Identify which cell holds the provided text, then report its [X, Y] central coordinate. 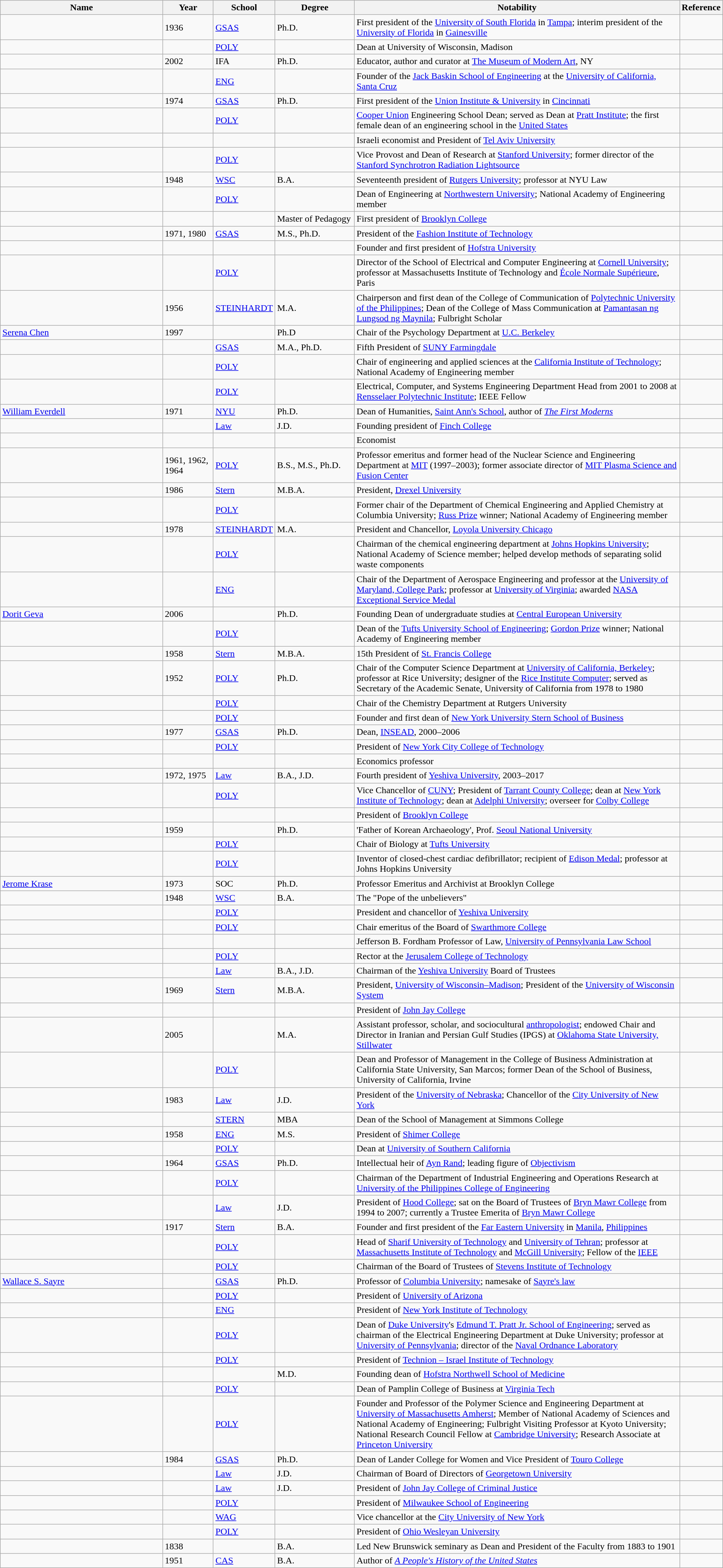
2005 [188, 1035]
1917 [188, 1227]
Dean of the Tufts University School of Engineering; Gordon Prize winner; National Academy of Engineering member [517, 634]
Rector at the Jerusalem College of Technology [517, 956]
Chairman of the Department of Industrial Engineering and Operations Research at University of the Philippines College of Engineering [517, 1183]
Dean of the School of Management at Simmons College [517, 1119]
Chairman of the Board of Trustees of Stevens Institute of Technology [517, 1267]
William Everdell [82, 411]
1997 [188, 333]
1838 [188, 1546]
President of Shimer College [517, 1134]
1983 [188, 1100]
Chairman of Board of Directors of Georgetown University [517, 1473]
IFA [244, 61]
School [244, 8]
Name [82, 8]
1977 [188, 732]
Chair of engineering and applied sciences at the California Institute of Technology; National Academy of Engineering member [517, 367]
President of John Jay College [517, 1010]
President of the Fashion Institute of Technology [517, 233]
'Father of Korean Archaeology', Prof. Seoul National University [517, 829]
1986 [188, 490]
Year [188, 8]
Dean at University of Wisconsin, Madison [517, 47]
Intellectual heir of Ayn Rand; leading figure of Objectivism [517, 1163]
Jerome Krase [82, 883]
Notability [517, 8]
Wallace S. Sayre [82, 1281]
Chair of Biology at Tufts University [517, 844]
Dean of Lander College for Women and Vice President of Touro College [517, 1459]
Vice Provost and Dean of Research at Stanford University; former director of the Stanford Synchrotron Radiation Lightsource [517, 159]
1936 [188, 27]
President of Hood College; sat on the Board of Trustees of Bryn Mawr College from 1994 to 2007; currently a Trustee Emerita of Bryn Mawr College [517, 1208]
1973 [188, 883]
Master of Pedagogy [315, 219]
Dean, INSEAD, 2000–2006 [517, 732]
Professor of Columbia University; namesake of Sayre's law [517, 1281]
NYU [244, 411]
Professor Emeritus and Archivist at Brooklyn College [517, 883]
President of University of Arizona [517, 1296]
President, University of Wisconsin–Madison; President of the University of Wisconsin System [517, 990]
Cooper Union Engineering School Dean; served as Dean at Pratt Institute; the first female dean of an engineering school in the United States [517, 121]
President of Milwaukee School of Engineering [517, 1503]
WAG [244, 1517]
1984 [188, 1459]
President of New York Institute of Technology [517, 1310]
15th President of St. Francis College [517, 654]
Ph.D [315, 333]
President of New York City College of Technology [517, 747]
Founding dean of Hofstra Northwell School of Medicine [517, 1374]
Degree [315, 8]
President of Brooklyn College [517, 815]
1952 [188, 678]
Founder and first president of Hofstra University [517, 248]
Vice chancellor at the City University of New York [517, 1517]
Dean at University of Southern California [517, 1148]
Founder and first dean of New York University Stern School of Business [517, 718]
1974 [188, 101]
Economist [517, 440]
2002 [188, 61]
CAS [244, 1561]
Electrical, Computer, and Systems Engineering Department Head from 2001 to 2008 at Rensselaer Polytechnic Institute; IEEE Fellow [517, 391]
Author of A People's History of the United States [517, 1561]
Chairman of the Yeshiva University Board of Trustees [517, 971]
Dean of Humanities, Saint Ann's School, author of The First Moderns [517, 411]
Jefferson B. Fordham Professor of Law, University of Pennsylvania Law School [517, 942]
1972, 1975 [188, 776]
President of the University of Nebraska; Chancellor of the City University of New York [517, 1100]
2006 [188, 614]
Seventeenth president of Rutgers University; professor at NYU Law [517, 179]
B.S., M.S., Ph.D. [315, 465]
MBA [315, 1119]
Chair of the Psychology Department at U.C. Berkeley [517, 333]
Serena Chen [82, 333]
First president of Brooklyn College [517, 219]
1959 [188, 829]
1969 [188, 990]
Dean of Engineering at Northwestern University; National Academy of Engineering member [517, 199]
Inventor of closed-chest cardiac defibrillator; recipient of Edison Medal; professor at Johns Hopkins University [517, 864]
First president of the University of South Florida in Tampa; interim president of the University of Florida in Gainesville [517, 27]
Chair of the Chemistry Department at Rutgers University [517, 703]
Founder and first president of the Far Eastern University in Manila, Philippines [517, 1227]
President of John Jay College of Criminal Justice [517, 1488]
Founder of the Jack Baskin School of Engineering at the University of California, Santa Cruz [517, 81]
Fourth president of Yeshiva University, 2003–2017 [517, 776]
STERN [244, 1119]
Educator, author and curator at The Museum of Modern Art, NY [517, 61]
President and chancellor of Yeshiva University [517, 913]
President of Ohio Wesleyan University [517, 1532]
1961, 1962, 1964 [188, 465]
1956 [188, 308]
Founding president of Finch College [517, 426]
Reference [701, 8]
Fifth President of SUNY Farmingdale [517, 347]
Founding Dean of undergraduate studies at Central European University [517, 614]
Dorit Geva [82, 614]
The "Pope of the unbelievers" [517, 898]
SOC [244, 883]
1971, 1980 [188, 233]
Led New Brunswick seminary as Dean and President of the Faculty from 1883 to 1901 [517, 1546]
M.S. [315, 1134]
Economics professor [517, 761]
M.A., Ph.D. [315, 347]
President and Chancellor, Loyola University Chicago [517, 529]
M.D. [315, 1374]
President, Drexel University [517, 490]
Chair emeritus of the Board of Swarthmore College [517, 927]
Israeli economist and President of Tel Aviv University [517, 140]
President of Technion – Israel Institute of Technology [517, 1360]
1964 [188, 1163]
First president of the Union Institute & University in Cincinnati [517, 101]
Dean of Pamplin College of Business at Virginia Tech [517, 1389]
M.S., Ph.D. [315, 233]
1951 [188, 1561]
1978 [188, 529]
1971 [188, 411]
